Capture the cell that displays the provided text and extract its (X, Y) central coordinate. 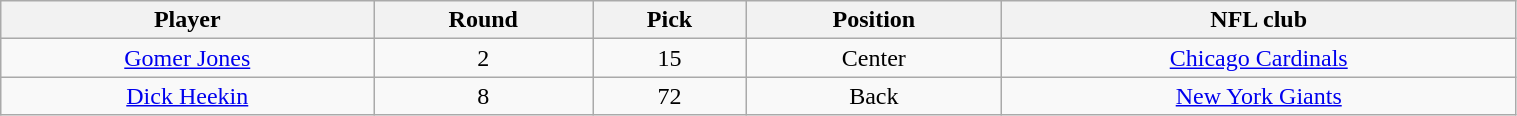
Dick Heekin (188, 96)
New York Giants (1258, 96)
Gomer Jones (188, 58)
NFL club (1258, 20)
Player (188, 20)
8 (484, 96)
Center (874, 58)
Back (874, 96)
Pick (670, 20)
Chicago Cardinals (1258, 58)
15 (670, 58)
Round (484, 20)
Position (874, 20)
2 (484, 58)
72 (670, 96)
